Identify which cell holds the provided text, then report its [X, Y] central coordinate. 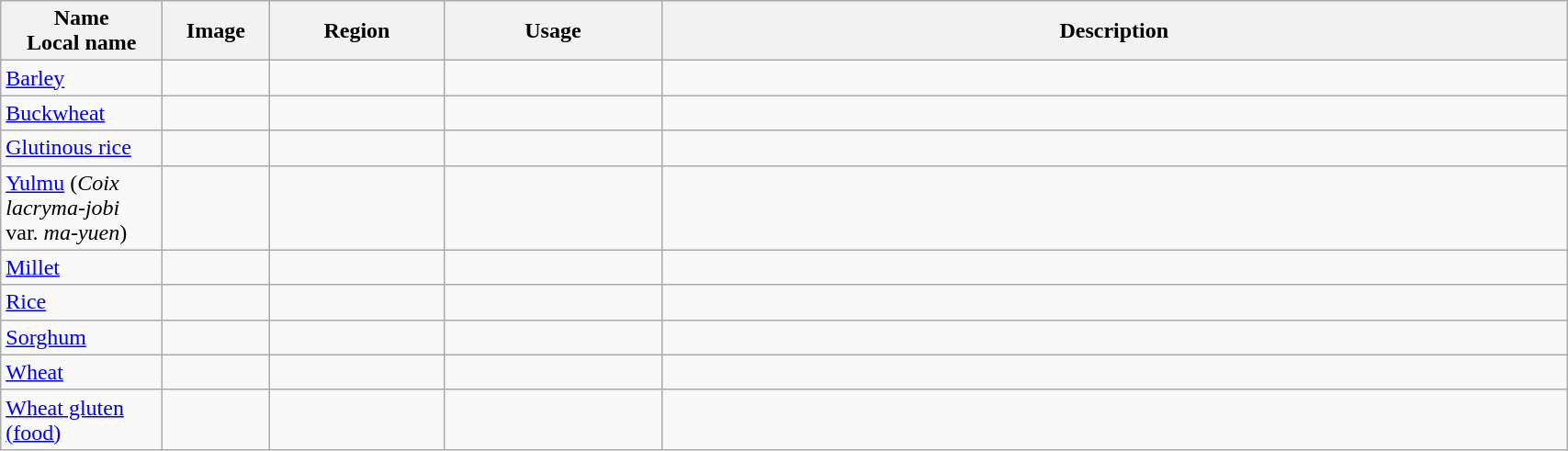
Description [1114, 31]
Image [216, 31]
Glutinous rice [82, 148]
Barley [82, 78]
Millet [82, 267]
Sorghum [82, 337]
NameLocal name [82, 31]
Usage [553, 31]
Buckwheat [82, 113]
Yulmu (Coix lacryma-jobi var. ma-yuen) [82, 208]
Wheat gluten (food) [82, 419]
Rice [82, 302]
Wheat [82, 372]
Region [356, 31]
